Output the (x, y) coordinate of the center of the cell containing the given text.  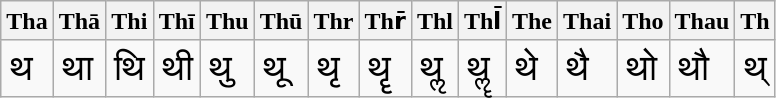
थौ (702, 68)
थै (588, 68)
Thai (588, 21)
थो (643, 68)
थि (130, 68)
Thū (281, 21)
थ (27, 68)
थु (227, 68)
Thu (227, 21)
Thl (434, 21)
Thl̄ (483, 21)
Th (755, 21)
थॄ (385, 68)
थे (532, 68)
थी (176, 68)
Thi (130, 21)
Thā (79, 21)
थृ (334, 68)
The (532, 21)
थॣ (483, 68)
Thau (702, 21)
थू (281, 68)
Thī (176, 21)
Tho (643, 21)
Thr̄ (385, 21)
थ् (755, 68)
Thr (334, 21)
था (79, 68)
Tha (27, 21)
थॢ (434, 68)
